Extract the [x, y] coordinate from the center of the cell holding the provided text.  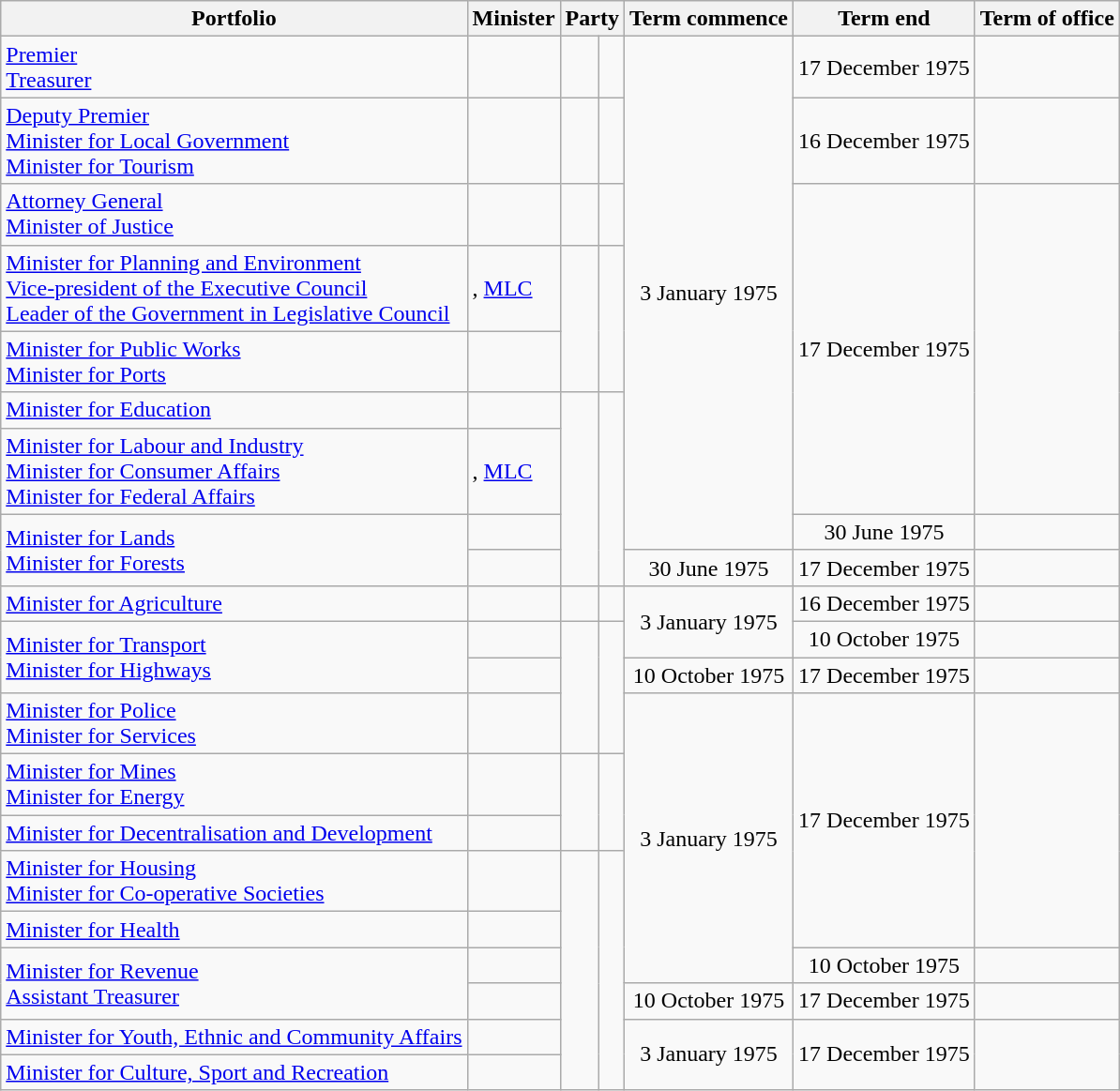
Term end [885, 19]
Minister for Health [235, 930]
Minister for Agriculture [235, 603]
Minister for PoliceMinister for Services [235, 724]
Minister for Public WorksMinister for Ports [235, 362]
Minister for LandsMinister for Forests [235, 550]
Deputy PremierMinister for Local GovernmentMinister for Tourism [235, 141]
Attorney GeneralMinister of Justice [235, 214]
Party [592, 19]
Portfolio [235, 19]
Minister for Planning and EnvironmentVice-president of the Executive CouncilLeader of the Government in Legislative Council [235, 288]
Minister for Decentralisation and Development [235, 833]
Minister for Education [235, 410]
Minister for Culture, Sport and Recreation [235, 1072]
Minister for TransportMinister for Highways [235, 657]
Minister for RevenueAssistant Treasurer [235, 983]
PremierTreasurer [235, 68]
Minister for Youth, Ethnic and Community Affairs [235, 1037]
Minister for Labour and IndustryMinister for Consumer AffairsMinister for Federal Affairs [235, 471]
Minister for HousingMinister for Co-operative Societies [235, 882]
Minister [514, 19]
Minister for MinesMinister for Energy [235, 784]
Term commence [708, 19]
Term of office [1047, 19]
